Find where the given text appears and provide that cell's center as [X, Y] coordinate. 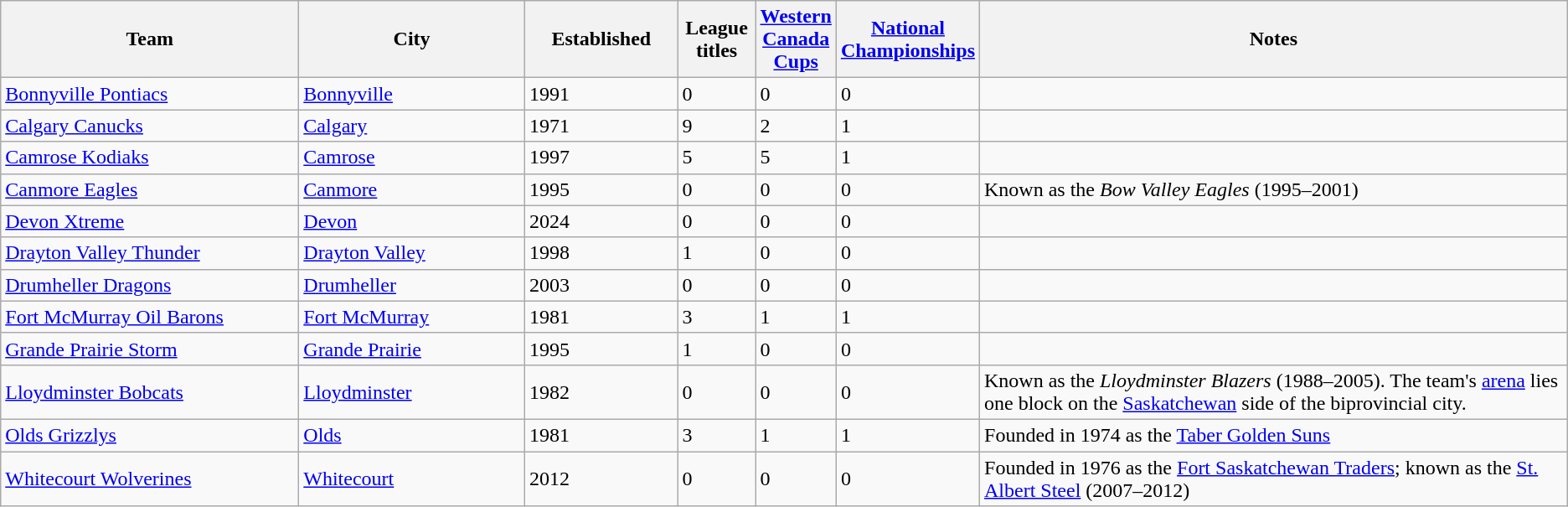
Western Canada Cups [796, 39]
Fort McMurray [412, 317]
Known as the Lloydminster Blazers (1988–2005). The team's arena lies one block on the Saskatchewan side of the biprovincial city. [1274, 392]
Known as the Bow Valley Eagles (1995–2001) [1274, 189]
Founded in 1976 as the Fort Saskatchewan Traders; known as the St. Albert Steel (2007–2012) [1274, 478]
Grande Prairie [412, 349]
Drumheller Dragons [150, 285]
Established [601, 39]
Camrose [412, 158]
Team [150, 39]
Calgary Canucks [150, 126]
National Championships [908, 39]
Drayton Valley Thunder [150, 253]
City [412, 39]
Notes [1274, 39]
Whitecourt Wolverines [150, 478]
Founded in 1974 as the Taber Golden Suns [1274, 435]
Canmore Eagles [150, 189]
Drumheller [412, 285]
1991 [601, 94]
2024 [601, 221]
Bonnyville Pontiacs [150, 94]
Camrose Kodiaks [150, 158]
Calgary [412, 126]
Drayton Valley [412, 253]
1998 [601, 253]
Fort McMurray Oil Barons [150, 317]
9 [717, 126]
Olds [412, 435]
1971 [601, 126]
Canmore [412, 189]
2 [796, 126]
Lloydminster [412, 392]
1982 [601, 392]
Devon [412, 221]
League titles [717, 39]
Whitecourt [412, 478]
Bonnyville [412, 94]
Olds Grizzlys [150, 435]
1997 [601, 158]
Lloydminster Bobcats [150, 392]
Devon Xtreme [150, 221]
2003 [601, 285]
Grande Prairie Storm [150, 349]
2012 [601, 478]
